Return [x, y] of the center of cell containing provided text 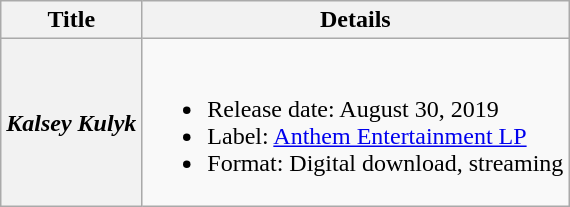
Title [72, 20]
Release date: August 30, 2019Label: Anthem Entertainment LPFormat: Digital download, streaming [356, 122]
Kalsey Kulyk [72, 122]
Details [356, 20]
